Output the [X, Y] coordinate of the center of the cell containing the given text.  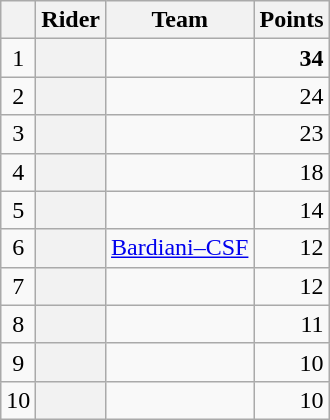
6 [18, 248]
24 [292, 96]
2 [18, 96]
Points [292, 20]
9 [18, 362]
34 [292, 58]
23 [292, 134]
Bardiani–CSF [180, 248]
11 [292, 324]
1 [18, 58]
18 [292, 172]
Team [180, 20]
Rider [71, 20]
5 [18, 210]
4 [18, 172]
8 [18, 324]
7 [18, 286]
14 [292, 210]
3 [18, 134]
